Identify which cell holds the provided text, then report its (x, y) central coordinate. 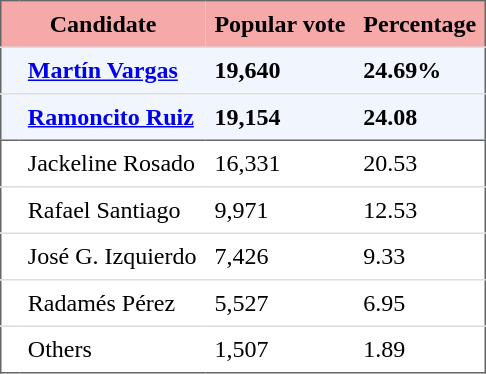
9.33 (420, 256)
6.95 (420, 303)
16,331 (280, 163)
Jackeline Rosado (112, 163)
5,527 (280, 303)
12.53 (420, 210)
24.08 (420, 117)
20.53 (420, 163)
José G. Izquierdo (112, 256)
1.89 (420, 349)
19,154 (280, 117)
19,640 (280, 70)
Martín Vargas (112, 70)
9,971 (280, 210)
7,426 (280, 256)
Others (112, 349)
Popular vote (280, 24)
24.69% (420, 70)
Candidate (102, 24)
Radamés Pérez (112, 303)
Percentage (420, 24)
Ramoncito Ruiz (112, 117)
Rafael Santiago (112, 210)
1,507 (280, 349)
